Search for the cell housing the specified text and yield its (x, y) center coordinate. 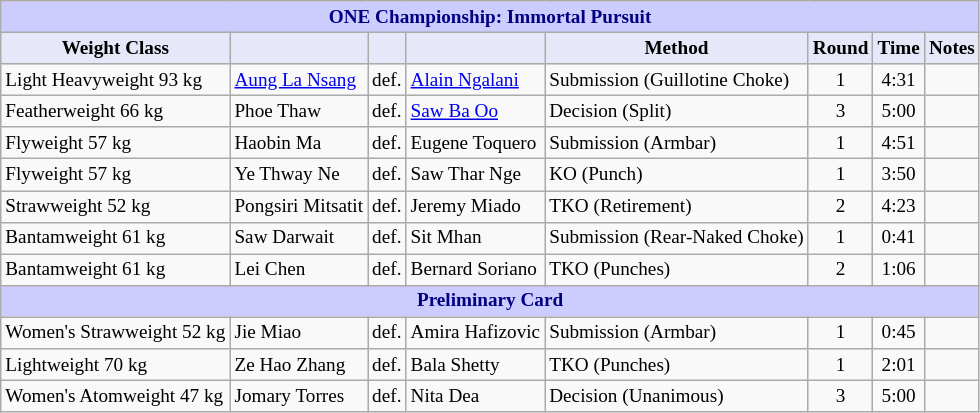
Aung La Nsang (299, 80)
Ye Thway Ne (299, 175)
Light Heavyweight 93 kg (116, 80)
Saw Ba Oo (476, 111)
Decision (Unanimous) (677, 396)
Eugene Toquero (476, 143)
Decision (Split) (677, 111)
Ze Hao Zhang (299, 365)
Time (898, 48)
Weight Class (116, 48)
Jomary Torres (299, 396)
0:45 (898, 333)
Method (677, 48)
Strawweight 52 kg (116, 206)
Bala Shetty (476, 365)
Lightweight 70 kg (116, 365)
Round (840, 48)
ONE Championship: Immortal Pursuit (490, 17)
Phoe Thaw (299, 111)
Nita Dea (476, 396)
2:01 (898, 365)
1:06 (898, 270)
Bernard Soriano (476, 270)
Featherweight 66 kg (116, 111)
4:23 (898, 206)
Pongsiri Mitsatit (299, 206)
Sit Mhan (476, 238)
Submission (Guillotine Choke) (677, 80)
0:41 (898, 238)
Haobin Ma (299, 143)
Preliminary Card (490, 301)
Jie Miao (299, 333)
Jeremy Miado (476, 206)
Saw Darwait (299, 238)
Saw Thar Nge (476, 175)
KO (Punch) (677, 175)
Submission (Rear-Naked Choke) (677, 238)
Amira Hafizovic (476, 333)
Women's Atomweight 47 kg (116, 396)
Women's Strawweight 52 kg (116, 333)
4:51 (898, 143)
Notes (952, 48)
Alain Ngalani (476, 80)
TKO (Retirement) (677, 206)
Lei Chen (299, 270)
3:50 (898, 175)
4:31 (898, 80)
